For the text-containing cell, return its midpoint in [x, y] coordinate format. 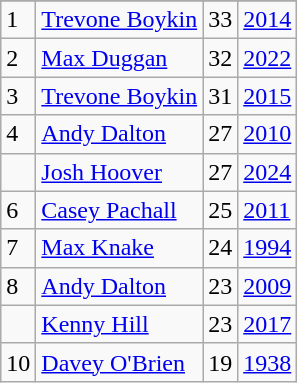
31 [220, 96]
2009 [268, 286]
10 [18, 362]
3 [18, 96]
1 [18, 20]
2 [18, 58]
19 [220, 362]
24 [220, 248]
2011 [268, 210]
1994 [268, 248]
Kenny Hill [120, 324]
Casey Pachall [120, 210]
6 [18, 210]
33 [220, 20]
2010 [268, 134]
2014 [268, 20]
7 [18, 248]
2024 [268, 172]
4 [18, 134]
8 [18, 286]
Max Knake [120, 248]
2022 [268, 58]
1938 [268, 362]
Davey O'Brien [120, 362]
Josh Hoover [120, 172]
2015 [268, 96]
32 [220, 58]
Max Duggan [120, 58]
2017 [268, 324]
25 [220, 210]
